Output the [x, y] coordinate of the center of the cell containing the given text.  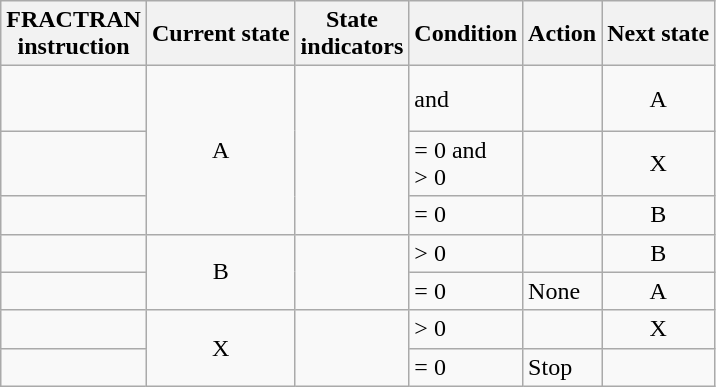
Action [562, 34]
Next state [658, 34]
= 0 and > 0 [466, 164]
and [466, 98]
Current state [220, 34]
Condition [466, 34]
FRACTRANinstruction [74, 34]
Stop [562, 367]
None [562, 291]
Stateindicators [352, 34]
